Pinpoint the cell where the given text exists, returning its (x, y) midpoint coordinate. 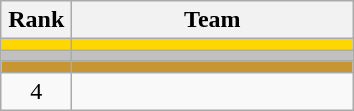
Rank (36, 20)
4 (36, 91)
Team (212, 20)
